For the text-containing cell, return its midpoint in [x, y] coordinate format. 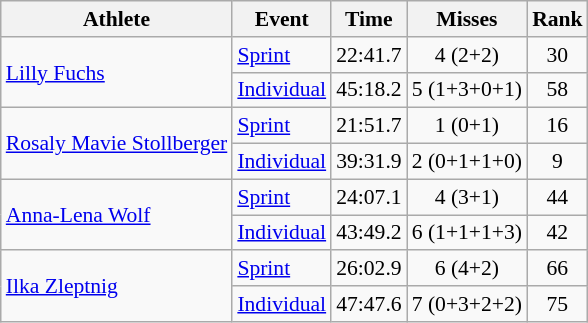
44 [558, 197]
45:18.2 [368, 90]
43:49.2 [368, 233]
21:51.7 [368, 126]
75 [558, 304]
16 [558, 126]
24:07.1 [368, 197]
Ilka Zleptnig [117, 286]
66 [558, 269]
42 [558, 233]
58 [558, 90]
Rank [558, 19]
Lilly Fuchs [117, 72]
4 (2+2) [467, 55]
Event [282, 19]
7 (0+3+2+2) [467, 304]
26:02.9 [368, 269]
4 (3+1) [467, 197]
22:41.7 [368, 55]
Misses [467, 19]
39:31.9 [368, 162]
2 (0+1+1+0) [467, 162]
6 (1+1+1+3) [467, 233]
30 [558, 55]
6 (4+2) [467, 269]
9 [558, 162]
5 (1+3+0+1) [467, 90]
1 (0+1) [467, 126]
Athlete [117, 19]
Time [368, 19]
Anna-Lena Wolf [117, 214]
47:47.6 [368, 304]
Rosaly Mavie Stollberger [117, 144]
